Provide the [x, y] coordinate of the cell's center where the given text is located.  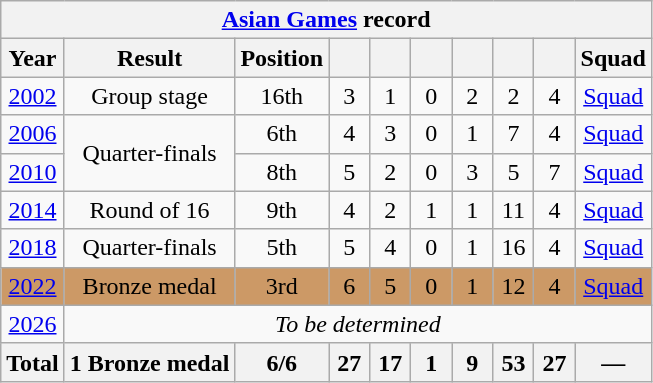
16th [282, 96]
6 [350, 286]
11 [514, 210]
2022 [33, 286]
Round of 16 [150, 210]
8th [282, 172]
— [613, 362]
17 [390, 362]
6/6 [282, 362]
2026 [33, 324]
2018 [33, 248]
2010 [33, 172]
6th [282, 134]
1 Bronze medal [150, 362]
Group stage [150, 96]
2014 [33, 210]
5th [282, 248]
Bronze medal [150, 286]
Result [150, 58]
9 [472, 362]
Total [33, 362]
To be determined [358, 324]
Asian Games record [326, 20]
Year [33, 58]
3rd [282, 286]
12 [514, 286]
16 [514, 248]
2006 [33, 134]
2002 [33, 96]
9th [282, 210]
Position [282, 58]
53 [514, 362]
